Provide the [X, Y] coordinate of the cell's center where the given text is located.  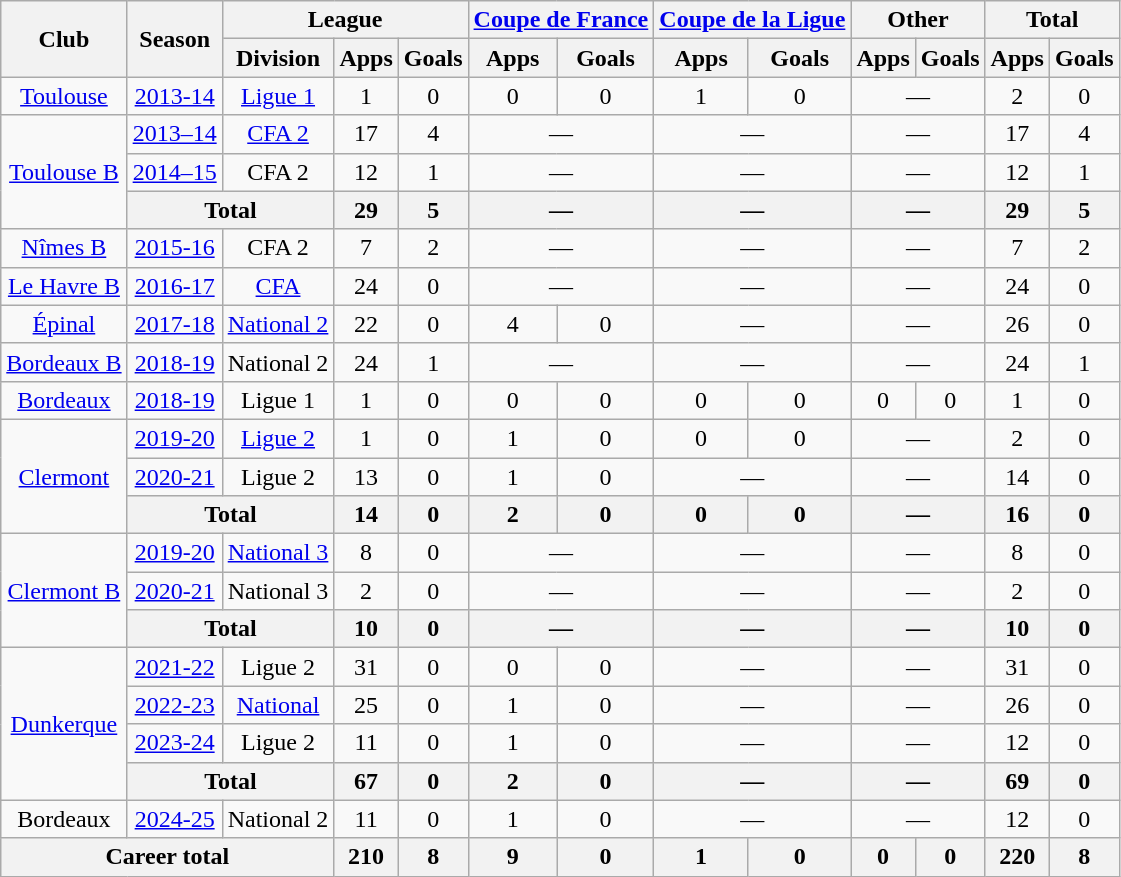
2023-24 [174, 743]
Other [918, 20]
2017-18 [174, 324]
2024-25 [174, 819]
69 [1017, 781]
Clermont B [64, 591]
22 [366, 324]
Coupe de la Ligue [752, 20]
Toulouse B [64, 172]
Season [174, 39]
Clermont [64, 476]
2021-22 [174, 667]
2015-16 [174, 248]
220 [1017, 857]
2016-17 [174, 286]
Toulouse [64, 96]
Career total [168, 857]
67 [366, 781]
Épinal [64, 324]
2013-14 [174, 96]
Nîmes B [64, 248]
25 [366, 705]
2014–15 [174, 172]
Division [278, 58]
2022-23 [174, 705]
Club [64, 39]
Dunkerque [64, 724]
210 [366, 857]
13 [366, 477]
Bordeaux B [64, 362]
CFA [278, 286]
2013–14 [174, 134]
16 [1017, 515]
9 [512, 857]
National [278, 705]
Coupe de France [561, 20]
League [345, 20]
Le Havre B [64, 286]
